Locate the cell with the specified text and output its [X, Y] center coordinate. 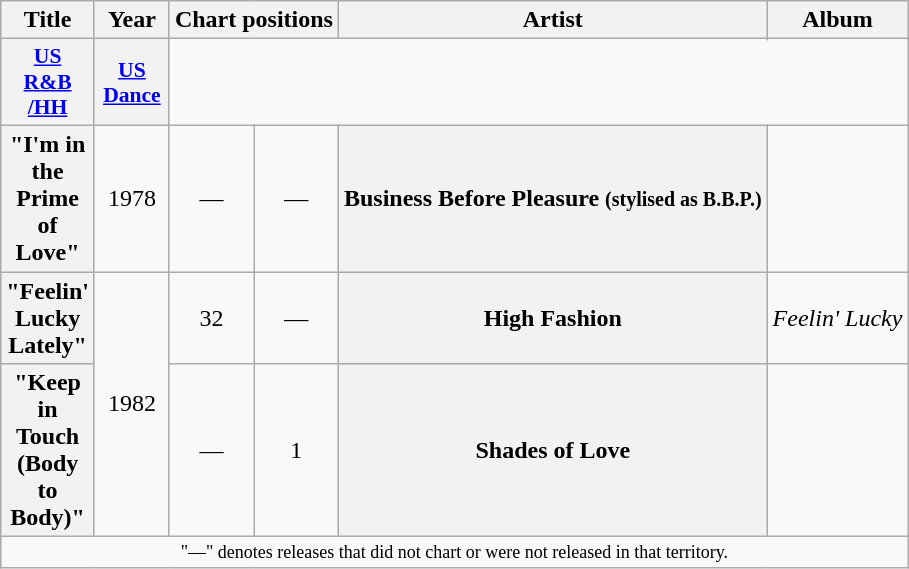
"Feelin' Lucky Lately" [48, 318]
"—" denotes releases that did not chart or were not released in that territory. [454, 552]
Shades of Love [552, 450]
Business Before Pleasure (stylised as B.B.P.) [552, 198]
1 [296, 450]
Album [838, 20]
"Keep in Touch (Body to Body)" [48, 450]
Title [48, 20]
Artist [552, 20]
Year [132, 20]
Feelin' Lucky [838, 318]
High Fashion [552, 318]
USDance [132, 82]
32 [212, 318]
USR&B/HH [48, 82]
1978 [132, 198]
Chart positions [254, 20]
"I'm in the Prime of Love" [48, 198]
1982 [132, 404]
